Find where the given text appears and provide that cell's center as [x, y] coordinate. 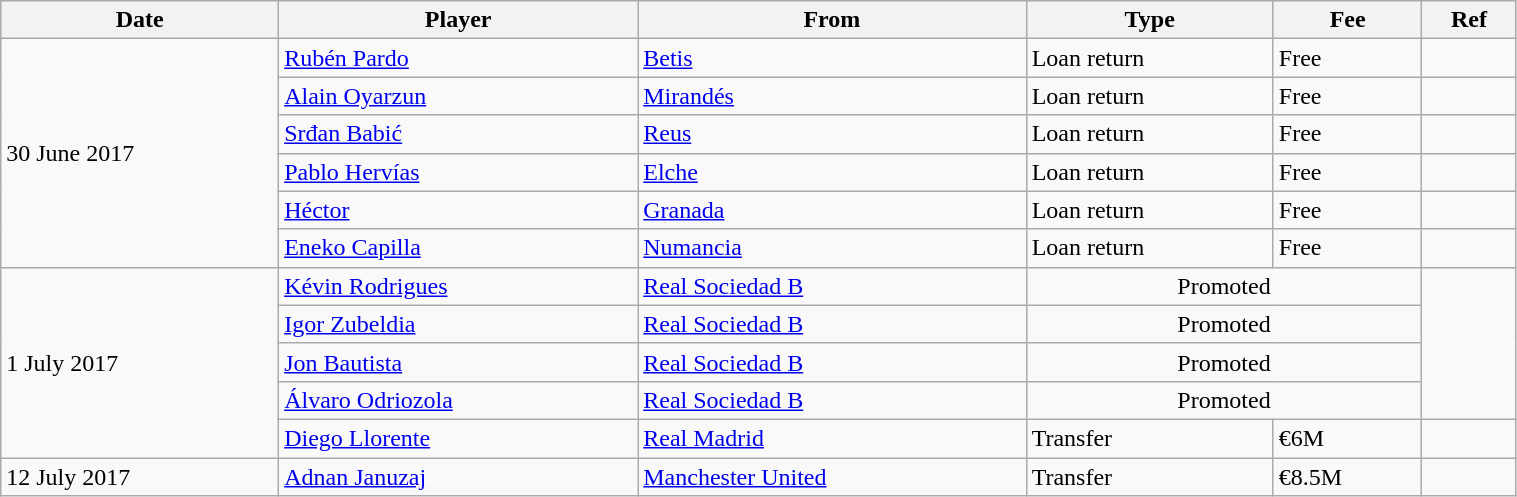
Mirandés [832, 96]
12 July 2017 [140, 477]
Rubén Pardo [458, 58]
Jon Bautista [458, 362]
Srđan Babić [458, 134]
Eneko Capilla [458, 248]
Héctor [458, 210]
Ref [1469, 20]
Granada [832, 210]
Adnan Januzaj [458, 477]
Date [140, 20]
Type [1150, 20]
1 July 2017 [140, 362]
Manchester United [832, 477]
Real Madrid [832, 438]
€8.5M [1348, 477]
€6M [1348, 438]
From [832, 20]
Álvaro Odriozola [458, 400]
Alain Oyarzun [458, 96]
Fee [1348, 20]
Pablo Hervías [458, 172]
Elche [832, 172]
Diego Llorente [458, 438]
30 June 2017 [140, 153]
Igor Zubeldia [458, 324]
Betis [832, 58]
Kévin Rodrigues [458, 286]
Player [458, 20]
Reus [832, 134]
Numancia [832, 248]
